Return [x, y] of the center of cell containing provided text 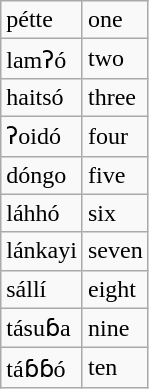
lánkayi [42, 251]
láhhó [42, 213]
táɓɓó [42, 368]
four [115, 136]
haitsó [42, 97]
tásuɓa [42, 328]
sállí [42, 289]
three [115, 97]
six [115, 213]
dóngo [42, 175]
lamʔó [42, 59]
ten [115, 368]
seven [115, 251]
nine [115, 328]
pétte [42, 20]
ʔoidó [42, 136]
one [115, 20]
two [115, 59]
eight [115, 289]
five [115, 175]
